From the cell containing the given text, extract its center point as (x, y) coordinate. 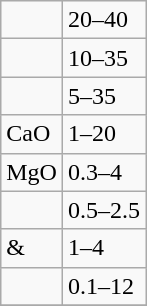
0.1–12 (104, 286)
CaO (32, 134)
& (32, 248)
5–35 (104, 96)
20–40 (104, 20)
10–35 (104, 58)
1–4 (104, 248)
MgO (32, 172)
0.3–4 (104, 172)
1–20 (104, 134)
0.5–2.5 (104, 210)
